Return (x, y) of the center of cell containing provided text 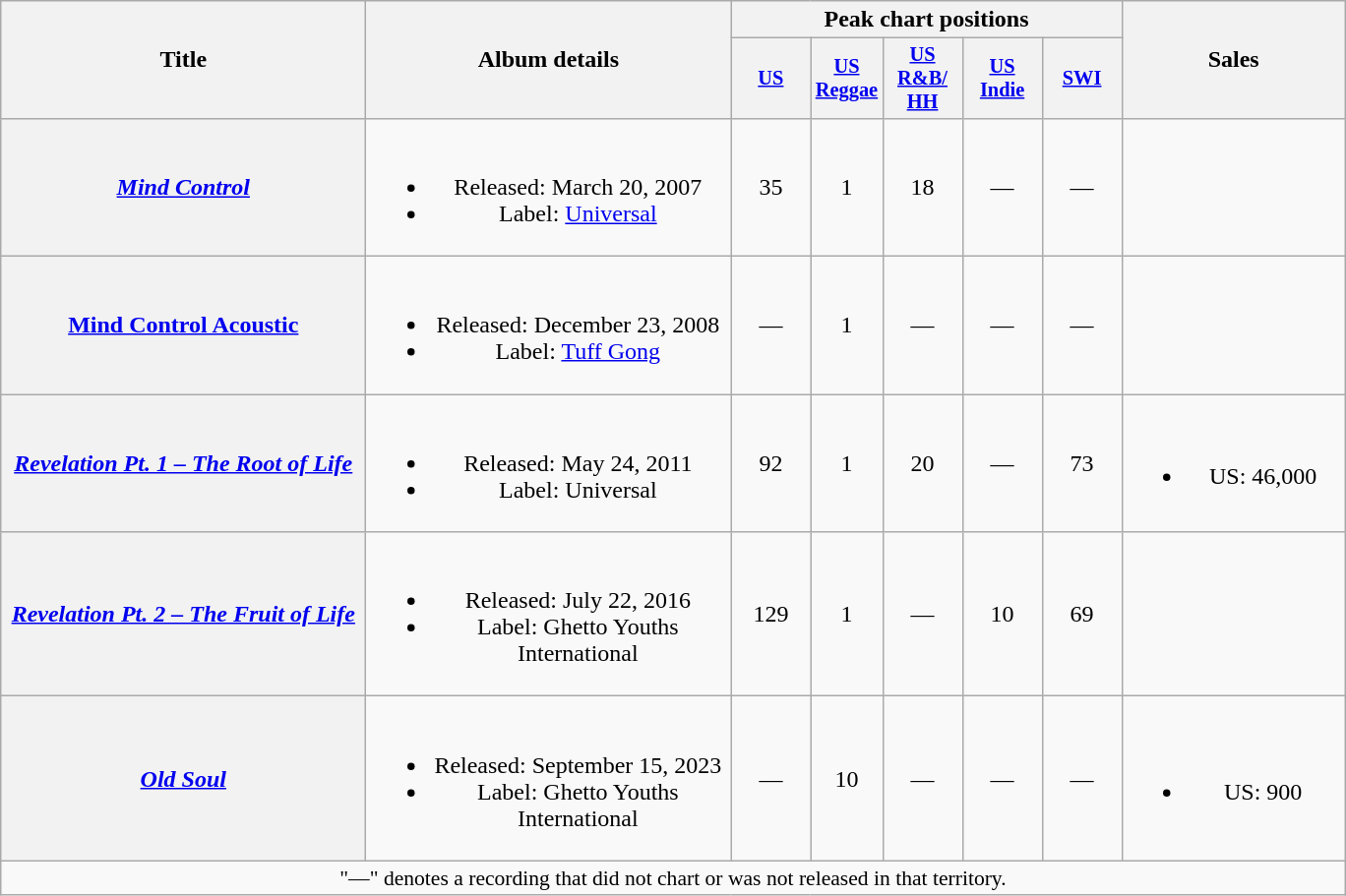
Released: March 20, 2007Label: Universal (549, 187)
SWI (1082, 79)
Mind Control Acoustic (183, 326)
US (771, 79)
"—" denotes a recording that did not chart or was not released in that territory. (673, 878)
129 (771, 614)
US: 900 (1234, 779)
92 (771, 463)
Title (183, 60)
69 (1082, 614)
Revelation Pt. 1 – The Root of Life (183, 463)
Released: September 15, 2023Label: Ghetto Youths International (549, 779)
Old Soul (183, 779)
Released: July 22, 2016Label: Ghetto Youths International (549, 614)
18 (923, 187)
US: 46,000 (1234, 463)
Sales (1234, 60)
Released: May 24, 2011Label: Universal (549, 463)
USR&B/HH (923, 79)
Released: December 23, 2008Label: Tuff Gong (549, 326)
USReggae (846, 79)
Revelation Pt. 2 – The Fruit of Life (183, 614)
20 (923, 463)
35 (771, 187)
73 (1082, 463)
USIndie (1002, 79)
Peak chart positions (927, 20)
Mind Control (183, 187)
Album details (549, 60)
